Extract the (x, y) coordinate from the center of the cell holding the provided text.  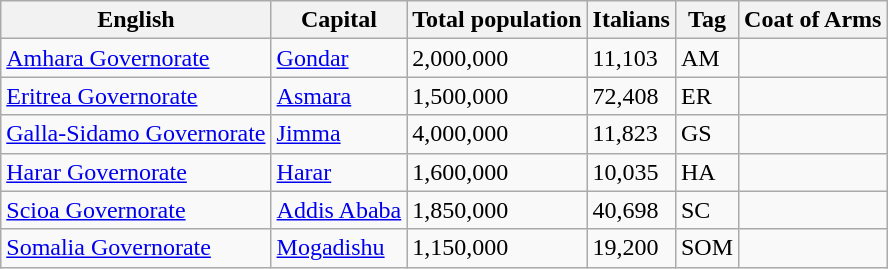
Gondar (339, 58)
ER (706, 96)
English (136, 20)
10,035 (631, 172)
Scioa Governorate (136, 210)
Somalia Governorate (136, 248)
Galla-Sidamo Governorate (136, 134)
SC (706, 210)
1,500,000 (497, 96)
Tag (706, 20)
SOM (706, 248)
Harar (339, 172)
72,408 (631, 96)
Asmara (339, 96)
Coat of Arms (813, 20)
19,200 (631, 248)
HA (706, 172)
GS (706, 134)
2,000,000 (497, 58)
Harar Governorate (136, 172)
Italians (631, 20)
Eritrea Governorate (136, 96)
40,698 (631, 210)
Capital (339, 20)
1,600,000 (497, 172)
11,823 (631, 134)
4,000,000 (497, 134)
Amhara Governorate (136, 58)
Jimma (339, 134)
1,150,000 (497, 248)
11,103 (631, 58)
AM (706, 58)
Addis Ababa (339, 210)
Total population (497, 20)
1,850,000 (497, 210)
Mogadishu (339, 248)
